Locate the cell with the specified text and output its [X, Y] center coordinate. 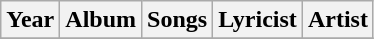
Lyricist [258, 20]
Album [101, 20]
Songs [178, 20]
Year [30, 20]
Artist [338, 20]
